Identify which cell holds the provided text, then report its [X, Y] central coordinate. 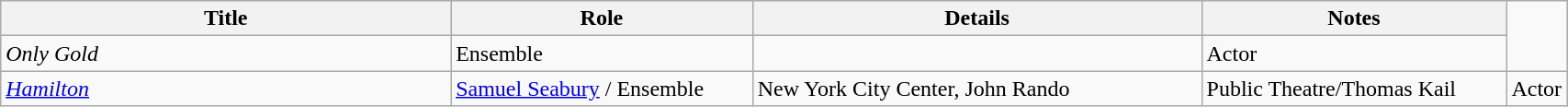
Only Gold [226, 53]
Notes [1354, 18]
Title [226, 18]
Public Theatre/Thomas Kail [1354, 89]
New York City Center, John Rando [977, 89]
Hamilton [226, 89]
Samuel Seabury / Ensemble [603, 89]
Role [603, 18]
Details [977, 18]
Ensemble [603, 53]
